Detect which cell encompasses the target text, then output its [X, Y] center coordinate. 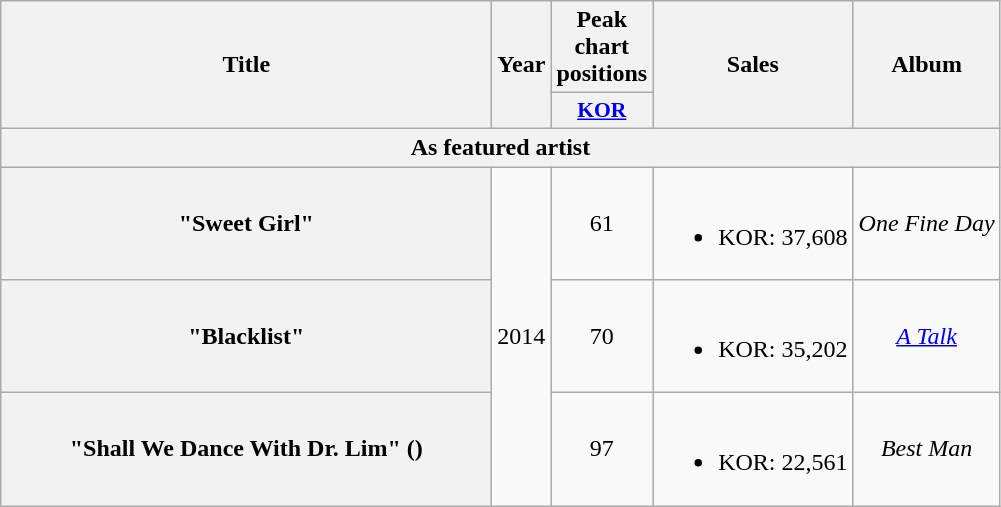
As featured artist [500, 147]
"Blacklist" [246, 336]
70 [602, 336]
61 [602, 222]
Peak chart positions [602, 47]
KOR: 22,561 [753, 450]
"Sweet Girl" [246, 222]
KOR [602, 111]
Title [246, 65]
KOR: 35,202 [753, 336]
KOR: 37,608 [753, 222]
Album [926, 65]
97 [602, 450]
"Shall We Dance With Dr. Lim" () [246, 450]
2014 [522, 336]
One Fine Day [926, 222]
Year [522, 65]
Best Man [926, 450]
Sales [753, 65]
A Talk [926, 336]
